Search for the cell housing the specified text and yield its [X, Y] center coordinate. 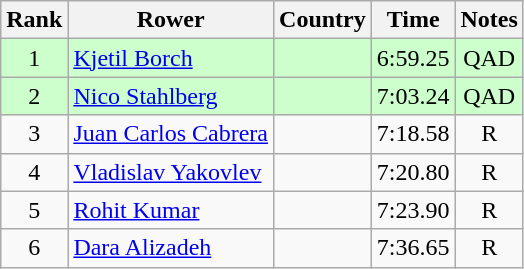
Country [323, 20]
7:23.90 [413, 210]
7:36.65 [413, 248]
6 [34, 248]
Kjetil Borch [171, 58]
Rank [34, 20]
Notes [489, 20]
7:03.24 [413, 96]
7:18.58 [413, 134]
7:20.80 [413, 172]
Time [413, 20]
Rohit Kumar [171, 210]
Juan Carlos Cabrera [171, 134]
4 [34, 172]
Dara Alizadeh [171, 248]
1 [34, 58]
3 [34, 134]
6:59.25 [413, 58]
Vladislav Yakovlev [171, 172]
5 [34, 210]
2 [34, 96]
Nico Stahlberg [171, 96]
Rower [171, 20]
